Search for the cell housing the specified text and yield its [x, y] center coordinate. 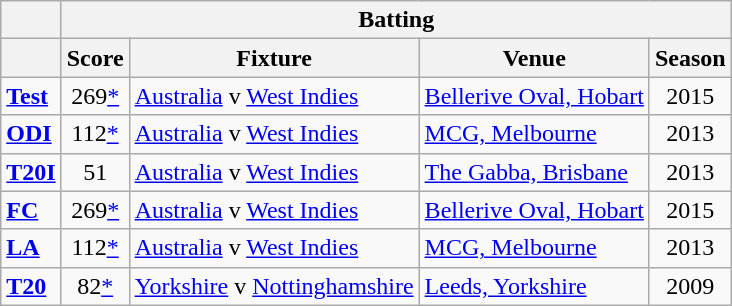
FC [31, 210]
T20 [31, 286]
2009 [690, 286]
82* [95, 286]
Test [31, 96]
Venue [534, 58]
LA [31, 248]
ODI [31, 134]
Season [690, 58]
Leeds, Yorkshire [534, 286]
Fixture [274, 58]
Batting [396, 20]
The Gabba, Brisbane [534, 172]
T20I [31, 172]
51 [95, 172]
Yorkshire v Nottinghamshire [274, 286]
Score [95, 58]
